Capture the cell that displays the provided text and extract its [X, Y] central coordinate. 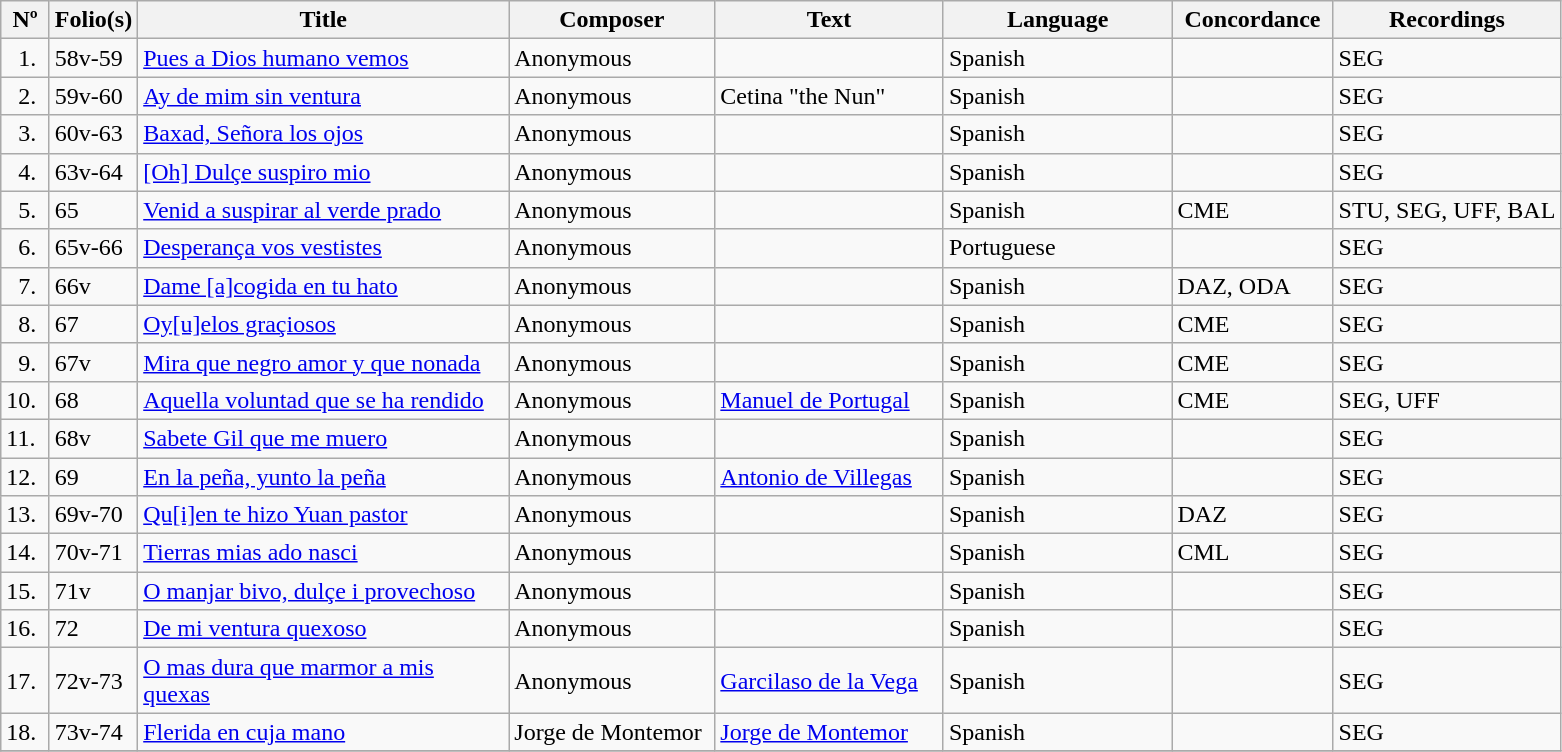
72v-73 [93, 680]
[Oh] Dulçe suspiro mio [324, 172]
13. [26, 515]
9. [26, 362]
Nº [26, 20]
CML [1252, 553]
66v [93, 286]
60v-63 [93, 134]
Dame [a]cogida en tu hato [324, 286]
16. [26, 629]
Folio(s) [93, 20]
STU, SEG, UFF, BAL [1447, 210]
67v [93, 362]
Recordings [1447, 20]
6. [26, 248]
17. [26, 680]
Qu[i]en te hizo Yuan pastor [324, 515]
4. [26, 172]
18. [26, 732]
Venid a suspirar al verde prado [324, 210]
Flerida en cuja mano [324, 732]
Oy[u]elos graçiosos [324, 324]
Tierras mias ado nasci [324, 553]
65v-66 [93, 248]
SEG, UFF [1447, 400]
71v [93, 591]
Aquella voluntad que se ha rendido [324, 400]
7. [26, 286]
Composer [612, 20]
73v-74 [93, 732]
65 [93, 210]
Manuel de Portugal [830, 400]
70v-71 [93, 553]
DAZ, ODA [1252, 286]
68 [93, 400]
69v-70 [93, 515]
DAZ [1252, 515]
Antonio de Villegas [830, 477]
2. [26, 96]
58v-59 [93, 58]
Concordance [1252, 20]
Desperança vos vestistes [324, 248]
67 [93, 324]
Mira que negro amor y que nonada [324, 362]
15. [26, 591]
5. [26, 210]
Ay de mim sin ventura [324, 96]
8. [26, 324]
69 [93, 477]
En la peña, yunto la peña [324, 477]
Title [324, 20]
Pues a Dios humano vemos [324, 58]
68v [93, 438]
10. [26, 400]
Language [1058, 20]
1. [26, 58]
O manjar bivo, dulçe i provechoso [324, 591]
Text [830, 20]
Garcilaso de la Vega [830, 680]
12. [26, 477]
Baxad, Señora los ojos [324, 134]
Portuguese [1058, 248]
14. [26, 553]
De mi ventura quexoso [324, 629]
Cetina "the Nun" [830, 96]
63v-64 [93, 172]
3. [26, 134]
11. [26, 438]
O mas dura que marmor a mis quexas [324, 680]
Sabete Gil que me muero [324, 438]
72 [93, 629]
59v-60 [93, 96]
